Return (x, y) of the center of cell containing provided text 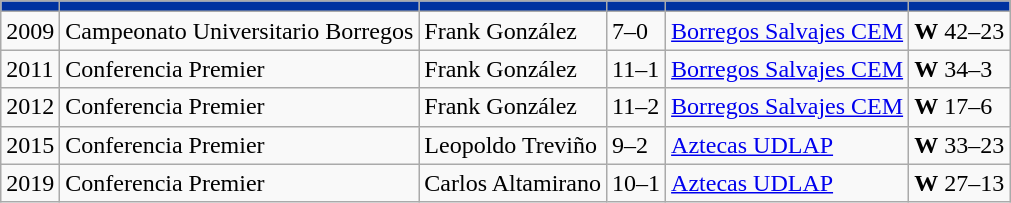
10–1 (636, 183)
11–1 (636, 69)
W 27–13 (960, 183)
W 42–23 (960, 31)
W 34–3 (960, 69)
Leopoldo Treviño (513, 145)
W 33–23 (960, 145)
2015 (30, 145)
2011 (30, 69)
Carlos Altamirano (513, 183)
11–2 (636, 107)
2009 (30, 31)
2012 (30, 107)
W 17–6 (960, 107)
Campeonato Universitario Borregos (240, 31)
7–0 (636, 31)
9–2 (636, 145)
2019 (30, 183)
